Return (X, Y) of the center of cell containing provided text 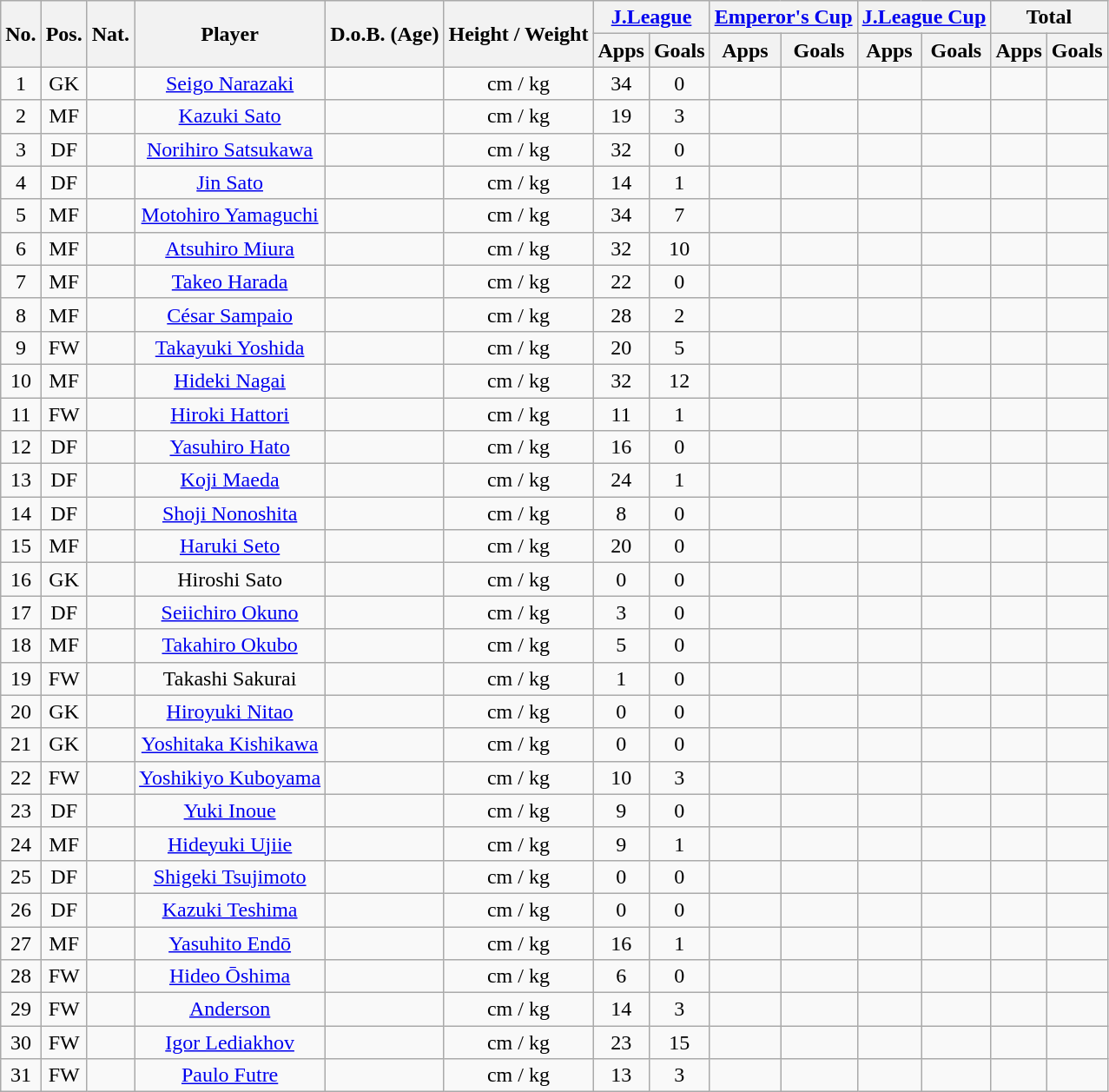
Player (230, 34)
Takeo Harada (230, 281)
Hideki Nagai (230, 381)
Yasuhito Endō (230, 943)
Takayuki Yoshida (230, 347)
Yoshitaka Kishikawa (230, 745)
18 (21, 645)
Yuki Inoue (230, 811)
Kazuki Teshima (230, 910)
Hideyuki Ujiie (230, 844)
Norihiro Satsukawa (230, 149)
30 (21, 1042)
Yoshikiyo Kuboyama (230, 778)
Paulo Futre (230, 1075)
Atsuhiro Miura (230, 248)
Shigeki Tsujimoto (230, 877)
4 (21, 182)
Total (1049, 17)
Emperor's Cup (783, 17)
Haruki Seto (230, 546)
Takahiro Okubo (230, 645)
Seiichiro Okuno (230, 612)
Pos. (64, 34)
D.o.B. (Age) (385, 34)
Anderson (230, 1009)
Nat. (110, 34)
J.League (651, 17)
Shoji Nonoshita (230, 513)
31 (21, 1075)
Hiroki Hattori (230, 414)
Koji Maeda (230, 480)
No. (21, 34)
Kazuki Sato (230, 116)
Takashi Sakurai (230, 678)
26 (21, 910)
César Sampaio (230, 314)
Seigo Narazaki (230, 83)
21 (21, 745)
Hiroyuki Nitao (230, 711)
Yasuhiro Hato (230, 447)
17 (21, 612)
Motohiro Yamaguchi (230, 215)
Hiroshi Sato (230, 579)
25 (21, 877)
29 (21, 1009)
27 (21, 943)
Height / Weight (518, 34)
Jin Sato (230, 182)
J.League Cup (924, 17)
Hideo Ōshima (230, 976)
Igor Lediakhov (230, 1042)
